Find where the given text appears and provide that cell's center as [X, Y] coordinate. 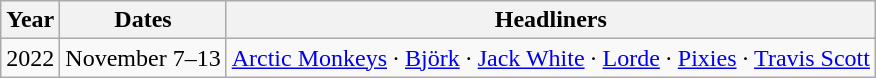
Year [30, 20]
Dates [143, 20]
November 7–13 [143, 58]
Headliners [550, 20]
2022 [30, 58]
Arctic Monkeys · Björk · Jack White · Lorde · Pixies · Travis Scott [550, 58]
